Identify which cell holds the provided text, then report its (x, y) central coordinate. 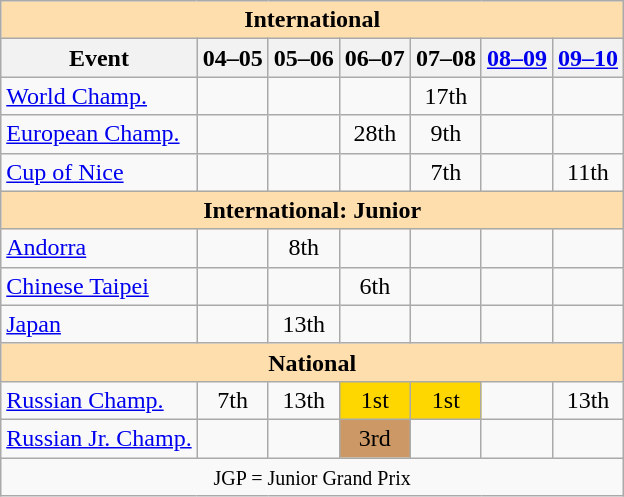
05–06 (304, 58)
9th (446, 134)
Russian Jr. Champ. (99, 438)
World Champ. (99, 96)
3rd (374, 438)
Cup of Nice (99, 172)
17th (446, 96)
28th (374, 134)
Event (99, 58)
International: Junior (312, 210)
Japan (99, 324)
6th (374, 286)
Russian Champ. (99, 400)
09–10 (588, 58)
International (312, 20)
European Champ. (99, 134)
07–08 (446, 58)
JGP = Junior Grand Prix (312, 477)
11th (588, 172)
8th (304, 248)
08–09 (516, 58)
Andorra (99, 248)
06–07 (374, 58)
04–05 (232, 58)
Chinese Taipei (99, 286)
National (312, 362)
